For the text-containing cell, return its midpoint in (X, Y) coordinate format. 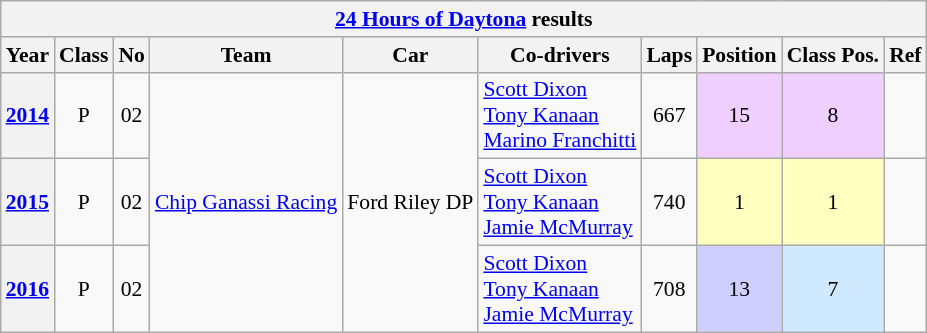
Year (28, 55)
708 (669, 290)
13 (739, 290)
Chip Ganassi Racing (246, 202)
Class (84, 55)
7 (833, 290)
Laps (669, 55)
2016 (28, 290)
No (132, 55)
24 Hours of Daytona results (464, 19)
667 (669, 116)
Team (246, 55)
15 (739, 116)
Ref (905, 55)
2014 (28, 116)
Position (739, 55)
Car (410, 55)
2015 (28, 202)
8 (833, 116)
Class Pos. (833, 55)
Ford Riley DP (410, 202)
Scott Dixon Tony Kanaan Marino Franchitti (560, 116)
Co-drivers (560, 55)
740 (669, 202)
